Return the [X, Y] coordinate for the center point of the cell that contains the specified text.  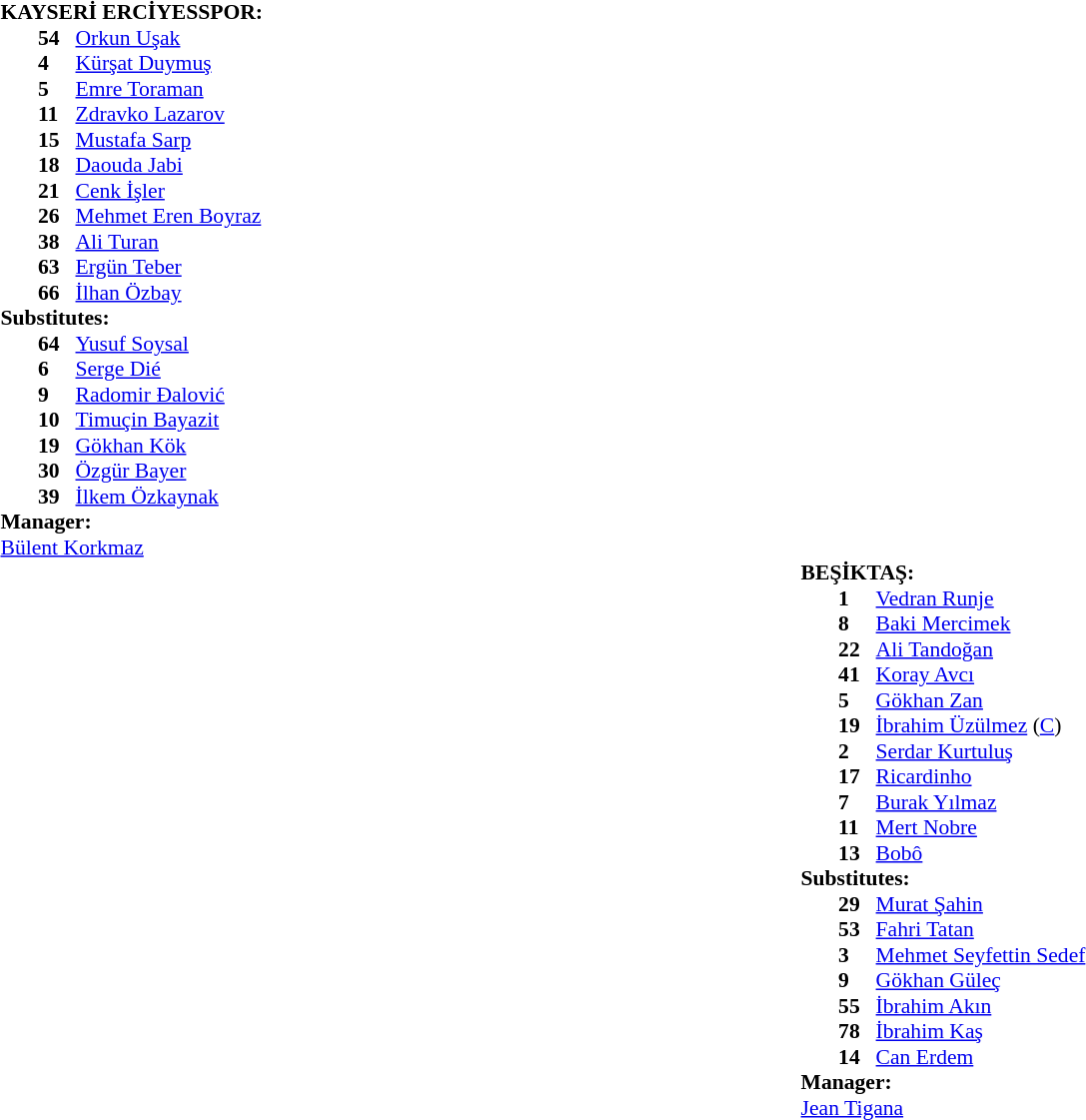
Gökhan Kök [170, 446]
Mehmet Eren Boyraz [170, 217]
Murat Şahin [981, 904]
15 [57, 140]
63 [57, 267]
Orkun Uşak [170, 38]
İlhan Özbay [170, 293]
22 [857, 649]
Burak Yılmaz [981, 802]
Can Erdem [981, 1057]
Yusuf Soysal [170, 344]
26 [57, 217]
3 [857, 955]
41 [857, 674]
2 [857, 751]
Gökhan Zan [981, 700]
54 [57, 38]
Ali Tandoğan [981, 649]
Timuçin Bayazit [170, 421]
53 [857, 930]
Mert Nobre [981, 828]
66 [57, 293]
1 [857, 598]
10 [57, 421]
İlkem Özkaynak [170, 497]
Fahri Tatan [981, 930]
Ricardinho [981, 776]
Koray Avcı [981, 674]
Mustafa Sarp [170, 140]
55 [857, 1006]
Cenk İşler [170, 191]
Radomir Đalović [170, 395]
38 [57, 242]
8 [857, 624]
Zdravko Lazarov [170, 115]
Bülent Korkmaz [131, 548]
Serdar Kurtuluş [981, 751]
39 [57, 497]
64 [57, 344]
4 [57, 63]
Serge Dié [170, 369]
7 [857, 802]
18 [57, 165]
29 [857, 904]
21 [57, 191]
6 [57, 369]
Baki Mercimek [981, 624]
Vedran Runje [981, 598]
Gökhan Güleç [981, 980]
İbrahim Akın [981, 1006]
Kürşat Duymuş [170, 63]
14 [857, 1057]
17 [857, 776]
30 [57, 471]
13 [857, 853]
Özgür Bayer [170, 471]
KAYSERİ ERCİYESSPOR: [131, 13]
Daouda Jabi [170, 165]
Ali Turan [170, 242]
Ergün Teber [170, 267]
78 [857, 1032]
Mehmet Seyfettin Sedef [981, 955]
Emre Toraman [170, 89]
BEŞİKTAŞ: [943, 572]
İbrahim Kaş [981, 1032]
Bobô [981, 853]
İbrahim Üzülmez (C) [981, 726]
